Locate the cell with the specified text and output its (X, Y) center coordinate. 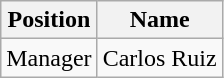
Name (160, 20)
Carlos Ruiz (160, 58)
Manager (49, 58)
Position (49, 20)
